Extract the [x, y] coordinate from the center of the cell holding the provided text.  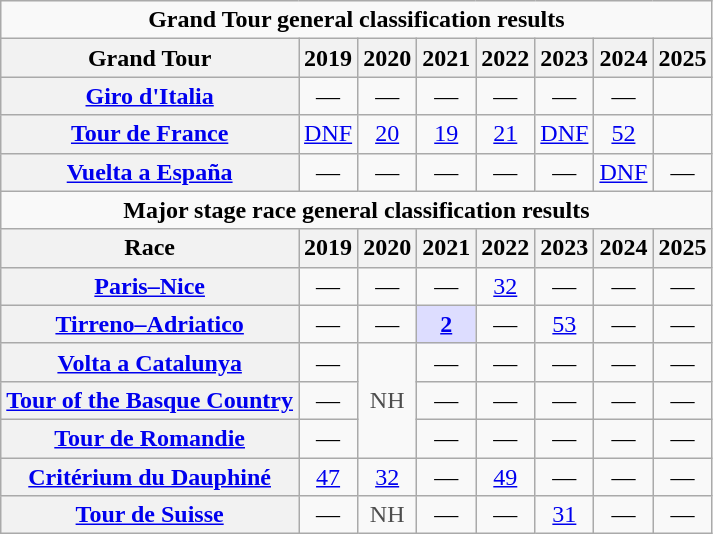
Tirreno–Adriatico [150, 324]
20 [388, 134]
31 [564, 515]
49 [506, 477]
Race [150, 248]
Tour of the Basque Country [150, 400]
53 [564, 324]
Tour de Romandie [150, 438]
Tour de France [150, 134]
Critérium du Dauphiné [150, 477]
Grand Tour general classification results [356, 20]
Major stage race general classification results [356, 210]
19 [446, 134]
Giro d'Italia [150, 96]
21 [506, 134]
2 [446, 324]
Volta a Catalunya [150, 362]
Tour de Suisse [150, 515]
Vuelta a España [150, 172]
47 [328, 477]
52 [624, 134]
Paris–Nice [150, 286]
Grand Tour [150, 58]
